Return the (X, Y) coordinate for the center point of the cell that contains the specified text.  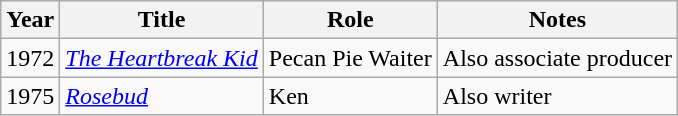
Pecan Pie Waiter (350, 58)
Title (162, 20)
1975 (30, 96)
Also writer (557, 96)
1972 (30, 58)
Also associate producer (557, 58)
Ken (350, 96)
The Heartbreak Kid (162, 58)
Year (30, 20)
Notes (557, 20)
Rosebud (162, 96)
Role (350, 20)
